From the cell containing the given text, extract its center point as [X, Y] coordinate. 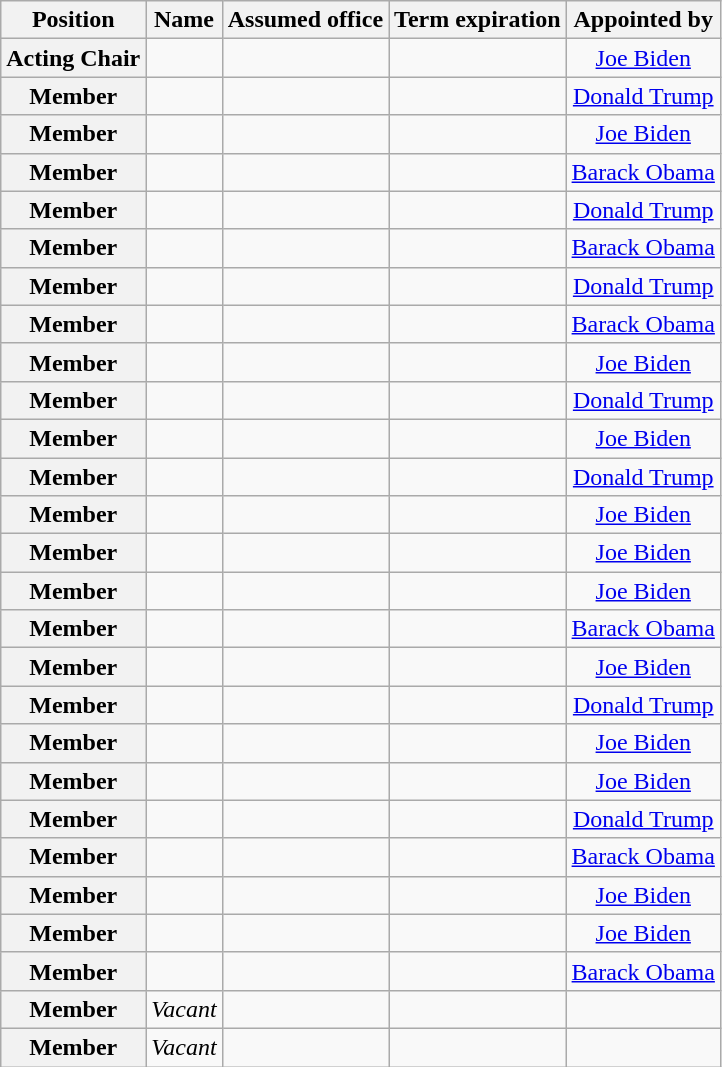
Appointed by [643, 20]
Acting Chair [74, 58]
Assumed office [305, 20]
Position [74, 20]
Name [184, 20]
Term expiration [478, 20]
